For the text-containing cell, return its midpoint in (X, Y) coordinate format. 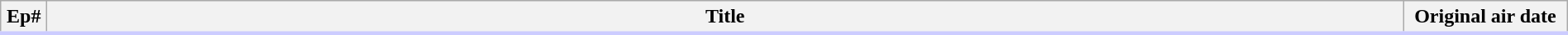
Original air date (1485, 17)
Ep# (24, 17)
Title (725, 17)
